Detect which cell encompasses the target text, then output its (X, Y) center coordinate. 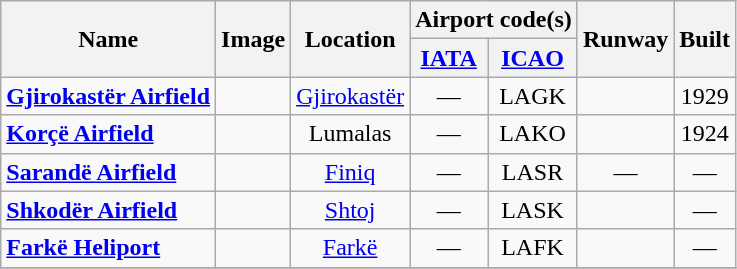
Farkë (350, 248)
Airport code(s) (494, 20)
Sarandë Airfield (108, 172)
1929 (705, 96)
LAKO (533, 134)
Finiq (350, 172)
Lumalas (350, 134)
Shtoj (350, 210)
Location (350, 39)
IATA (449, 58)
Runway (625, 39)
Built (705, 39)
Gjirokastër Airfield (108, 96)
Farkë Heliport (108, 248)
LAGK (533, 96)
Name (108, 39)
LASR (533, 172)
Shkodër Airfield (108, 210)
ICAO (533, 58)
LAFK (533, 248)
Korçë Airfield (108, 134)
Gjirokastër (350, 96)
1924 (705, 134)
LASK (533, 210)
Image (254, 39)
